Search for the cell housing the specified text and yield its [x, y] center coordinate. 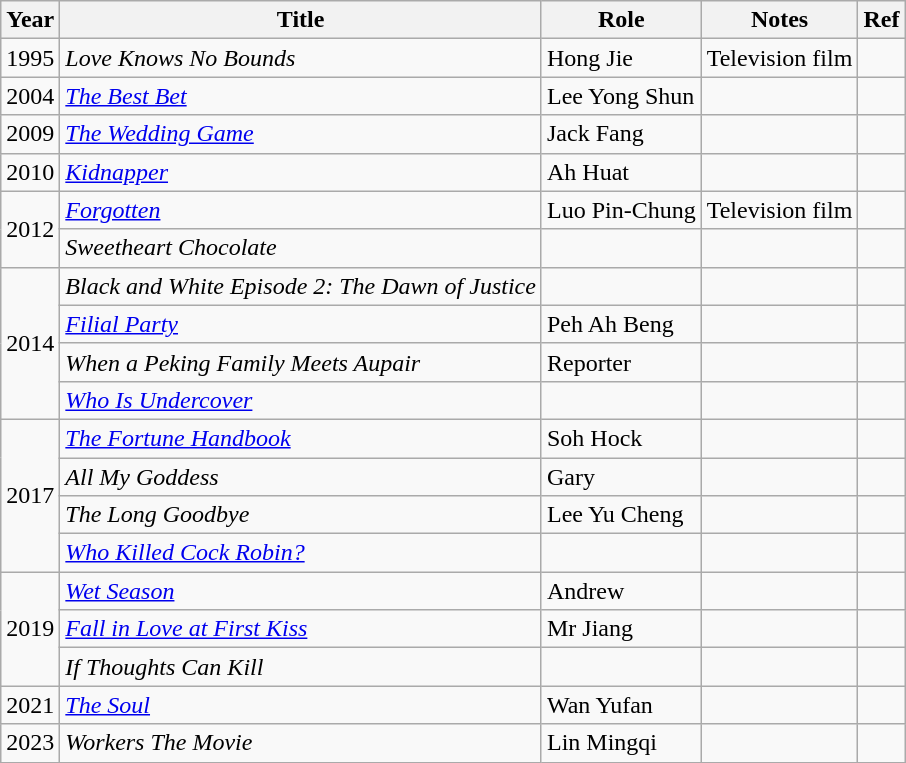
The Fortune Handbook [301, 438]
Peh Ah Beng [621, 324]
Luo Pin-Chung [621, 210]
When a Peking Family Meets Aupair [301, 362]
Soh Hock [621, 438]
Sweetheart Chocolate [301, 248]
2017 [30, 495]
Who Killed Cock Robin? [301, 553]
2019 [30, 629]
Notes [780, 20]
Lee Yong Shun [621, 96]
Reporter [621, 362]
The Long Goodbye [301, 515]
The Soul [301, 705]
The Best Bet [301, 96]
Lin Mingqi [621, 743]
The Wedding Game [301, 134]
Jack Fang [621, 134]
Wet Season [301, 591]
Filial Party [301, 324]
Love Knows No Bounds [301, 58]
2012 [30, 229]
Gary [621, 477]
Black and White Episode 2: The Dawn of Justice [301, 286]
Lee Yu Cheng [621, 515]
2023 [30, 743]
2009 [30, 134]
Andrew [621, 591]
2021 [30, 705]
2004 [30, 96]
Hong Jie [621, 58]
Title [301, 20]
2010 [30, 172]
Wan Yufan [621, 705]
2014 [30, 343]
Ah Huat [621, 172]
Who Is Undercover [301, 400]
Mr Jiang [621, 629]
All My Goddess [301, 477]
Kidnapper [301, 172]
Year [30, 20]
If Thoughts Can Kill [301, 667]
Workers The Movie [301, 743]
Forgotten [301, 210]
Role [621, 20]
Ref [882, 20]
Fall in Love at First Kiss [301, 629]
1995 [30, 58]
